Determine the [X, Y] coordinate at the center of the cell enclosing the given text.  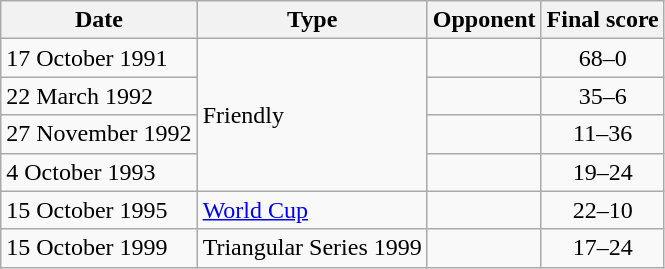
15 October 1995 [99, 210]
Friendly [312, 115]
27 November 1992 [99, 134]
17–24 [602, 248]
15 October 1999 [99, 248]
11–36 [602, 134]
22 March 1992 [99, 96]
4 October 1993 [99, 172]
17 October 1991 [99, 58]
Final score [602, 20]
Opponent [484, 20]
Date [99, 20]
Triangular Series 1999 [312, 248]
35–6 [602, 96]
22–10 [602, 210]
68–0 [602, 58]
World Cup [312, 210]
Type [312, 20]
19–24 [602, 172]
